Locate the cell with the specified text and output its (x, y) center coordinate. 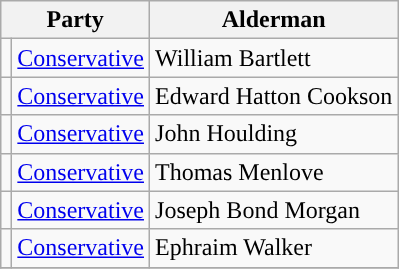
Alderman (274, 20)
Party (76, 20)
John Houlding (274, 134)
William Bartlett (274, 58)
Joseph Bond Morgan (274, 210)
Ephraim Walker (274, 248)
Edward Hatton Cookson (274, 96)
Thomas Menlove (274, 172)
